Return [X, Y] of the center of cell containing provided text 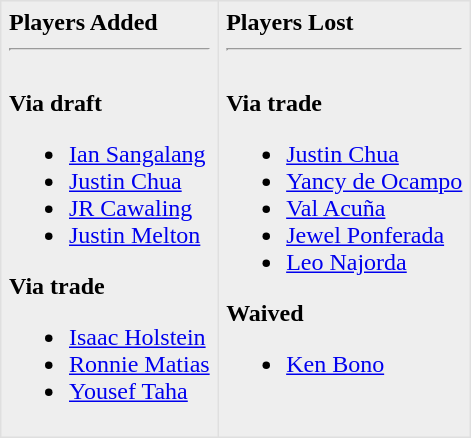
Players Lost Via tradeJustin ChuaYancy de OcampoVal AcuñaJewel PonferadaLeo NajordaWaivedKen Bono [344, 219]
Players Added Via draftIan SangalangJustin ChuaJR CawalingJustin MeltonVia tradeIsaac HolsteinRonnie MatiasYousef Taha [110, 219]
